Detect which cell encompasses the target text, then output its [x, y] center coordinate. 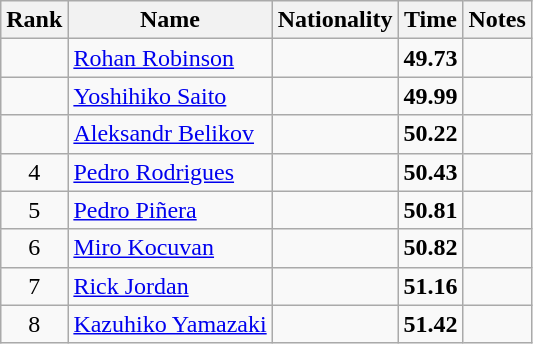
Miro Kocuvan [170, 248]
Rohan Robinson [170, 58]
Yoshihiko Saito [170, 96]
Notes [497, 20]
5 [34, 210]
51.42 [430, 324]
8 [34, 324]
Name [170, 20]
50.81 [430, 210]
6 [34, 248]
49.73 [430, 58]
Kazuhiko Yamazaki [170, 324]
49.99 [430, 96]
Aleksandr Belikov [170, 134]
51.16 [430, 286]
7 [34, 286]
Rank [34, 20]
Pedro Rodrigues [170, 172]
50.43 [430, 172]
50.22 [430, 134]
4 [34, 172]
Nationality [335, 20]
Pedro Piñera [170, 210]
Rick Jordan [170, 286]
Time [430, 20]
50.82 [430, 248]
